Identify which cell holds the provided text, then report its (x, y) central coordinate. 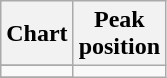
Peakposition (119, 34)
Chart (37, 34)
